Return [x, y] of the center of cell containing provided text 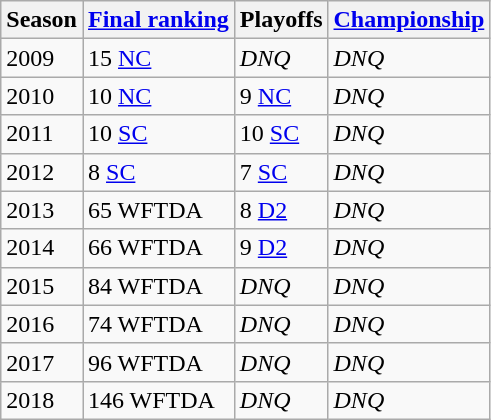
66 WFTDA [158, 248]
7 SC [281, 172]
2015 [42, 286]
2009 [42, 58]
Playoffs [281, 20]
65 WFTDA [158, 210]
2012 [42, 172]
15 NC [158, 58]
8 SC [158, 172]
Season [42, 20]
2014 [42, 248]
2018 [42, 400]
2011 [42, 134]
Championship [409, 20]
2010 [42, 96]
8 D2 [281, 210]
84 WFTDA [158, 286]
9 D2 [281, 248]
10 NC [158, 96]
74 WFTDA [158, 324]
2016 [42, 324]
146 WFTDA [158, 400]
2017 [42, 362]
96 WFTDA [158, 362]
2013 [42, 210]
9 NC [281, 96]
Final ranking [158, 20]
